Find where the given text appears and provide that cell's center as (X, Y) coordinate. 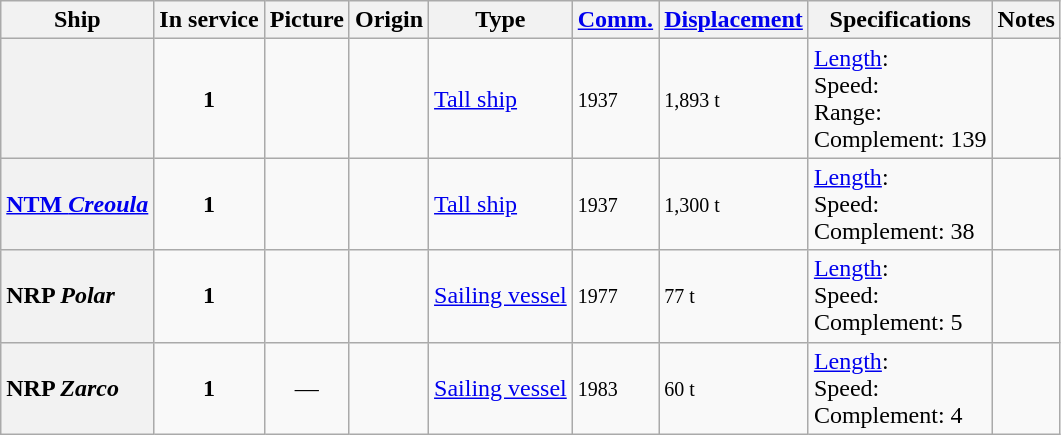
Type (501, 20)
NRP Polar (78, 296)
77 t (734, 296)
Comm. (615, 20)
Length: Speed:Complement: 5 (900, 296)
Notes (1026, 20)
Length: Speed: Range: Complement: 139 (900, 98)
Picture (306, 20)
1977 (615, 296)
Origin (388, 20)
Ship (78, 20)
Displacement (734, 20)
Length: Speed: Complement: 4 (900, 388)
NTM Creoula (78, 204)
— (306, 388)
1,300 t (734, 204)
60 t (734, 388)
NRP Zarco (78, 388)
Specifications (900, 20)
1983 (615, 388)
1,893 t (734, 98)
Length: Speed: Complement: 38 (900, 204)
In service (209, 20)
